Determine the (x, y) coordinate at the center of the cell enclosing the given text.  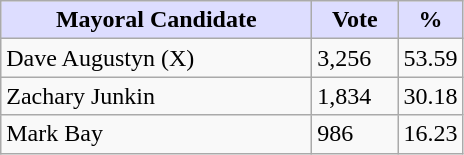
Zachary Junkin (156, 96)
3,256 (355, 58)
1,834 (355, 96)
% (430, 20)
Mayoral Candidate (156, 20)
Dave Augustyn (X) (156, 58)
986 (355, 134)
Mark Bay (156, 134)
16.23 (430, 134)
30.18 (430, 96)
Vote (355, 20)
53.59 (430, 58)
